Output the [X, Y] coordinate of the center of the cell containing the given text.  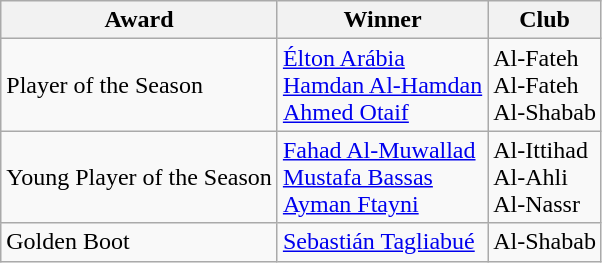
Player of the Season [140, 85]
Al-FatehAl-FatehAl-Shabab [545, 85]
Élton Arábia Hamdan Al-Hamdan Ahmed Otaif [382, 85]
Al-IttihadAl-AhliAl-Nassr [545, 177]
Award [140, 20]
Sebastián Tagliabué [382, 242]
Club [545, 20]
Golden Boot [140, 242]
Al-Shabab [545, 242]
Winner [382, 20]
Young Player of the Season [140, 177]
Fahad Al-Muwallad Mustafa Bassas Ayman Ftayni [382, 177]
